Output the (x, y) coordinate of the center of the cell containing the given text.  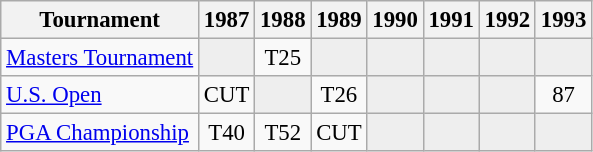
Tournament (100, 20)
T25 (283, 58)
PGA Championship (100, 133)
87 (563, 95)
1991 (451, 20)
T40 (227, 133)
1992 (507, 20)
1993 (563, 20)
1990 (395, 20)
1987 (227, 20)
T52 (283, 133)
T26 (339, 95)
Masters Tournament (100, 58)
1988 (283, 20)
U.S. Open (100, 95)
1989 (339, 20)
